Return the [X, Y] coordinate for the center point of the cell that contains the specified text.  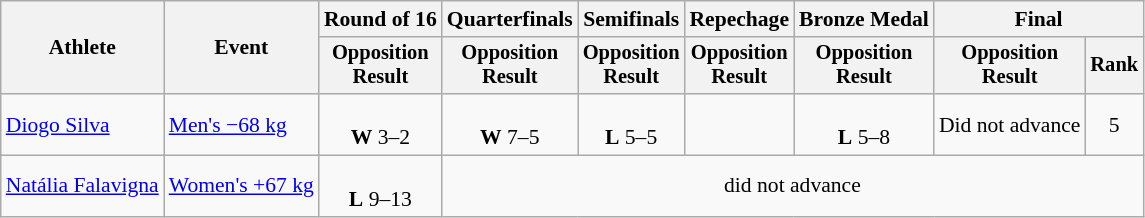
Event [242, 48]
Diogo Silva [82, 124]
Athlete [82, 48]
Women's +67 kg [242, 186]
Natália Falavigna [82, 186]
Bronze Medal [864, 19]
Rank [1114, 66]
L 5–5 [632, 124]
Did not advance [1010, 124]
5 [1114, 124]
Men's −68 kg [242, 124]
Quarterfinals [510, 19]
W 3–2 [380, 124]
Final [1038, 19]
did not advance [792, 186]
Round of 16 [380, 19]
Semifinals [632, 19]
Repechage [739, 19]
W 7–5 [510, 124]
L 9–13 [380, 186]
L 5–8 [864, 124]
